For the text-containing cell, return its midpoint in (x, y) coordinate format. 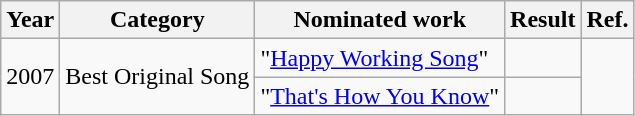
Year (30, 20)
"Happy Working Song" (380, 58)
Result (543, 20)
Best Original Song (158, 77)
Nominated work (380, 20)
Ref. (608, 20)
Category (158, 20)
2007 (30, 77)
"That's How You Know" (380, 96)
